Search for the cell housing the specified text and yield its (X, Y) center coordinate. 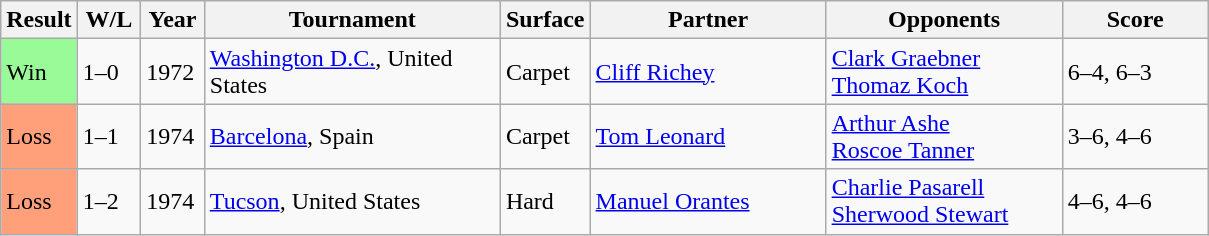
3–6, 4–6 (1135, 136)
4–6, 4–6 (1135, 202)
1–1 (109, 136)
Score (1135, 20)
Result (39, 20)
Tournament (352, 20)
1972 (173, 72)
W/L (109, 20)
Surface (545, 20)
Tucson, United States (352, 202)
Clark Graebner Thomaz Koch (944, 72)
Washington D.C., United States (352, 72)
Win (39, 72)
Partner (708, 20)
1–2 (109, 202)
Hard (545, 202)
Tom Leonard (708, 136)
Year (173, 20)
Manuel Orantes (708, 202)
1–0 (109, 72)
Arthur Ashe Roscoe Tanner (944, 136)
Cliff Richey (708, 72)
6–4, 6–3 (1135, 72)
Charlie Pasarell Sherwood Stewart (944, 202)
Barcelona, Spain (352, 136)
Opponents (944, 20)
